Return [x, y] of the center of cell containing provided text 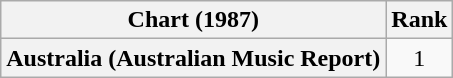
1 [420, 58]
Australia (Australian Music Report) [194, 58]
Rank [420, 20]
Chart (1987) [194, 20]
